Output the [X, Y] coordinate of the center of the cell containing the given text.  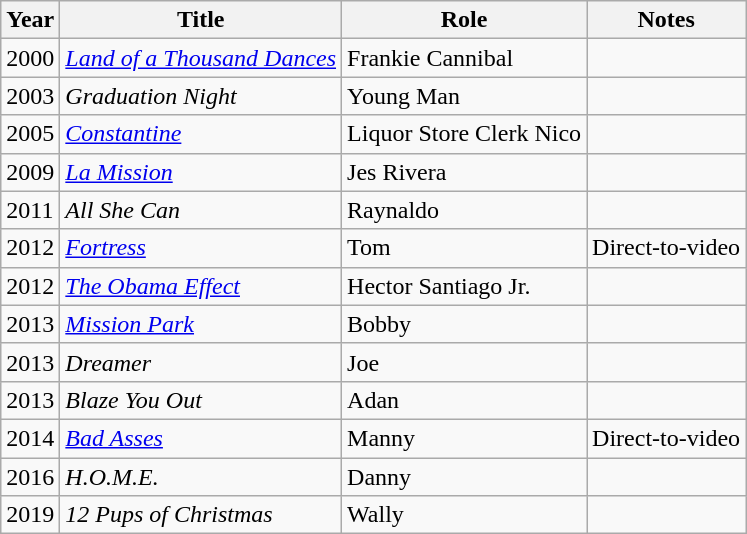
Manny [464, 438]
Frankie Cannibal [464, 58]
H.O.M.E. [201, 477]
12 Pups of Christmas [201, 515]
Joe [464, 362]
Liquor Store Clerk Nico [464, 134]
Mission Park [201, 324]
Raynaldo [464, 210]
Blaze You Out [201, 400]
2009 [30, 172]
La Mission [201, 172]
Constantine [201, 134]
2014 [30, 438]
Hector Santiago Jr. [464, 286]
Notes [666, 20]
2011 [30, 210]
Land of a Thousand Dances [201, 58]
Danny [464, 477]
Wally [464, 515]
Fortress [201, 248]
Bad Asses [201, 438]
Graduation Night [201, 96]
2005 [30, 134]
Tom [464, 248]
2003 [30, 96]
Role [464, 20]
All She Can [201, 210]
2019 [30, 515]
Bobby [464, 324]
Jes Rivera [464, 172]
Title [201, 20]
2000 [30, 58]
Young Man [464, 96]
2016 [30, 477]
Dreamer [201, 362]
Adan [464, 400]
Year [30, 20]
The Obama Effect [201, 286]
